Identify which cell holds the provided text, then report its (X, Y) central coordinate. 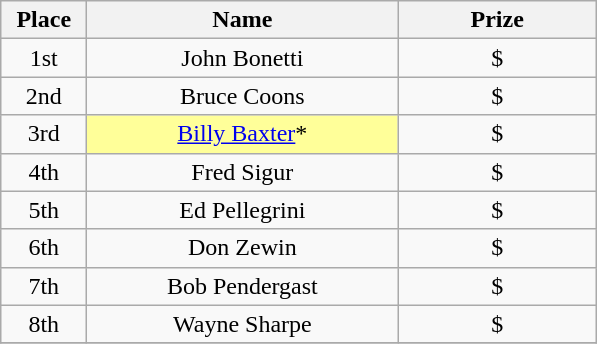
Fred Sigur (242, 172)
5th (44, 210)
Billy Baxter* (242, 134)
Don Zewin (242, 248)
6th (44, 248)
4th (44, 172)
1st (44, 58)
Prize (498, 20)
Bruce Coons (242, 96)
Bob Pendergast (242, 286)
Ed Pellegrini (242, 210)
2nd (44, 96)
Place (44, 20)
Wayne Sharpe (242, 324)
7th (44, 286)
John Bonetti (242, 58)
8th (44, 324)
3rd (44, 134)
Name (242, 20)
